Pinpoint the cell where the given text exists, returning its [X, Y] midpoint coordinate. 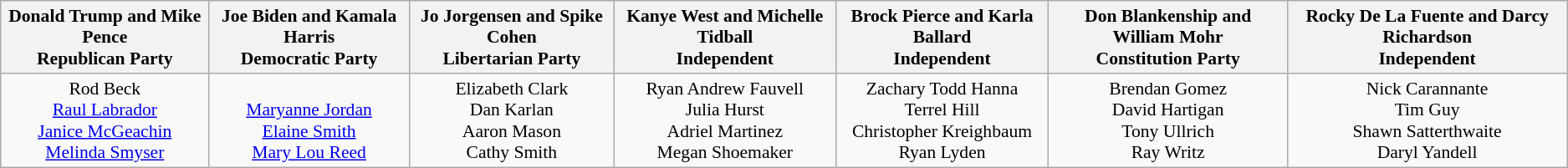
Nick CarannanteTim GuyShawn SatterthwaiteDaryl Yandell [1428, 120]
Rocky De La Fuente and Darcy RichardsonIndependent [1428, 37]
Ryan Andrew FauvellJulia HurstAdriel MartinezMegan Shoemaker [724, 120]
Elizabeth ClarkDan KarlanAaron MasonCathy Smith [512, 120]
Rod BeckRaul LabradorJanice McGeachinMelinda Smyser [105, 120]
Don Blankenship and William MohrConstitution Party [1168, 37]
Kanye West and Michelle TidballIndependent [724, 37]
Jo Jorgensen and Spike CohenLibertarian Party [512, 37]
Donald Trump and Mike PenceRepublican Party [105, 37]
Brock Pierce and Karla BallardIndependent [942, 37]
Brendan GomezDavid HartiganTony UllrichRay Writz [1168, 120]
Joe Biden and Kamala HarrisDemocratic Party [309, 37]
Zachary Todd HannaTerrel HillChristopher KreighbaumRyan Lyden [942, 120]
Maryanne JordanElaine SmithMary Lou Reed [309, 120]
